Return [X, Y] of the center of cell containing provided text 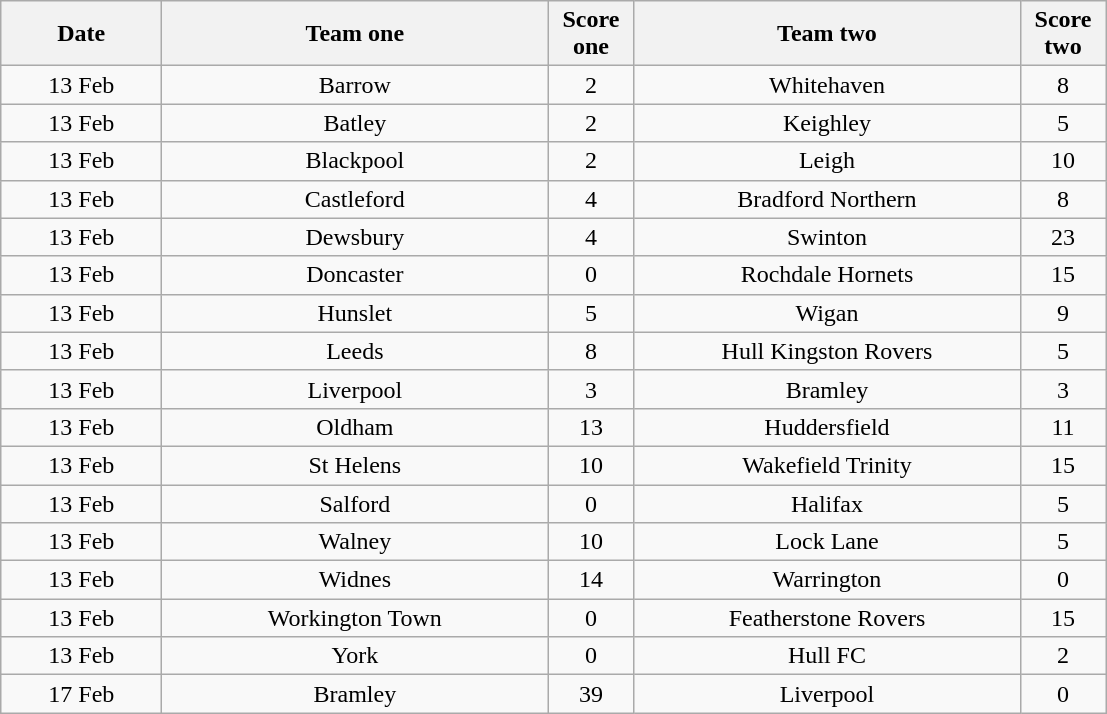
Wigan [827, 313]
9 [1063, 313]
Oldham [355, 427]
Workington Town [355, 618]
Doncaster [355, 275]
Hull Kingston Rovers [827, 351]
York [355, 656]
Hunslet [355, 313]
Hull FC [827, 656]
Halifax [827, 503]
Barrow [355, 85]
Score one [591, 34]
11 [1063, 427]
39 [591, 694]
Bradford Northern [827, 199]
Rochdale Hornets [827, 275]
Score two [1063, 34]
Leeds [355, 351]
17 Feb [82, 694]
Huddersfield [827, 427]
Wakefield Trinity [827, 465]
Whitehaven [827, 85]
Salford [355, 503]
14 [591, 580]
Keighley [827, 123]
Warrington [827, 580]
Walney [355, 542]
Lock Lane [827, 542]
Dewsbury [355, 237]
Blackpool [355, 161]
Featherstone Rovers [827, 618]
Team one [355, 34]
Team two [827, 34]
Date [82, 34]
Leigh [827, 161]
Batley [355, 123]
St Helens [355, 465]
13 [591, 427]
Swinton [827, 237]
Castleford [355, 199]
Widnes [355, 580]
23 [1063, 237]
